Output the [X, Y] coordinate of the center of the cell containing the given text.  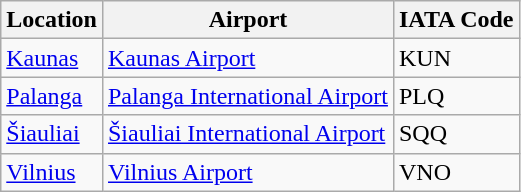
KUN [456, 58]
Palanga International Airport [248, 96]
Vilnius Airport [248, 172]
Kaunas Airport [248, 58]
Šiauliai [52, 134]
Vilnius [52, 172]
PLQ [456, 96]
VNO [456, 172]
Palanga [52, 96]
Šiauliai International Airport [248, 134]
Kaunas [52, 58]
Airport [248, 20]
SQQ [456, 134]
Location [52, 20]
IATA Code [456, 20]
